Determine the [x, y] coordinate at the center of the cell enclosing the given text.  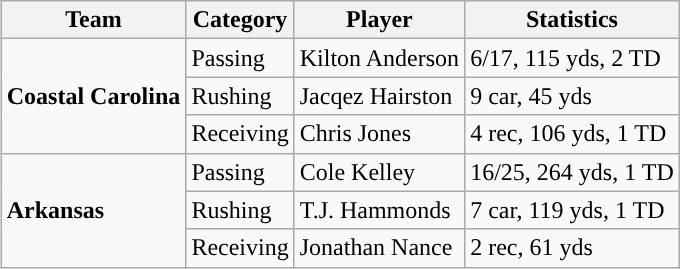
7 car, 119 yds, 1 TD [572, 210]
Chris Jones [379, 134]
Category [240, 20]
9 car, 45 yds [572, 96]
Player [379, 20]
Jacqez Hairston [379, 96]
Jonathan Nance [379, 248]
6/17, 115 yds, 2 TD [572, 58]
16/25, 264 yds, 1 TD [572, 172]
Arkansas [94, 210]
T.J. Hammonds [379, 210]
Team [94, 20]
Kilton Anderson [379, 58]
4 rec, 106 yds, 1 TD [572, 134]
Cole Kelley [379, 172]
2 rec, 61 yds [572, 248]
Coastal Carolina [94, 96]
Statistics [572, 20]
